Pinpoint the cell where the given text exists, returning its (x, y) midpoint coordinate. 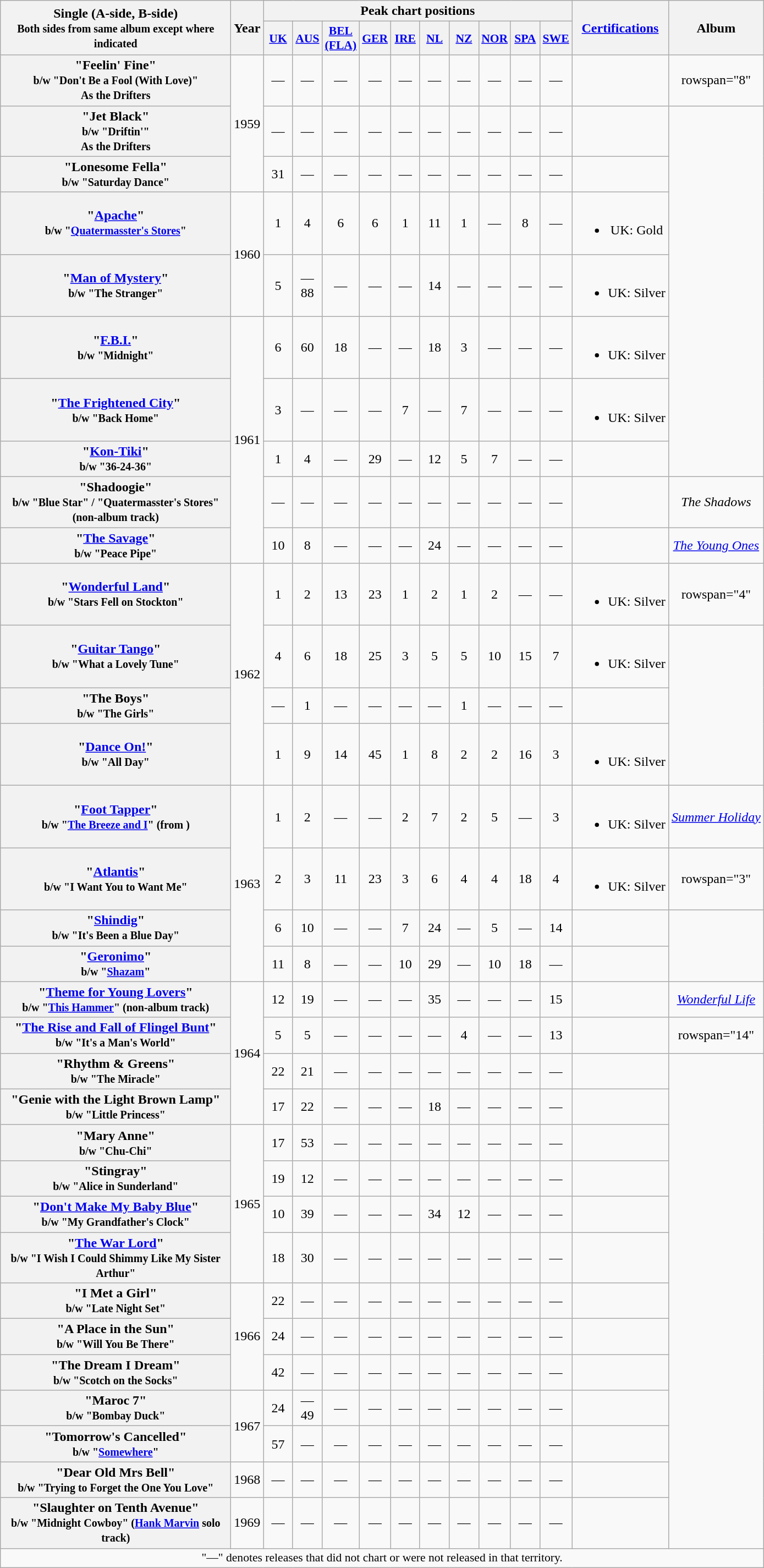
rowspan="14" (716, 1035)
9 (307, 755)
1964 (248, 1053)
60 (307, 348)
"F.B.I."b/w "Midnight" (116, 348)
"Jet Black"b/w "Driftin'"As the Drifters (116, 131)
21 (307, 1071)
35 (435, 999)
SWE (556, 39)
"Theme for Young Lovers"b/w "This Hammer" (non-album track) (116, 999)
1962 (248, 675)
34 (435, 1214)
"Man of Mystery"b/w "The Stranger" (116, 285)
42 (278, 1372)
NOR (494, 39)
30 (307, 1258)
"The Boys" b/w "The Girls" (116, 705)
"—" denotes releases that did not chart or were not released in that territory. (382, 1558)
"A Place in the Sun"b/w "Will You Be There" (116, 1337)
"Feelin' Fine"b/w "Don't Be a Fool (With Love)"As the Drifters (116, 80)
1961 (248, 440)
"Shindig"b/w "It's Been a Blue Day" (116, 928)
AUS (307, 39)
1969 (248, 1523)
"Atlantis"b/w "I Want You to Want Me" (116, 879)
"Genie with the Light Brown Lamp"b/w "Little Princess" (116, 1107)
1960 (248, 254)
39 (307, 1214)
"Apache"b/w "Quatermasster's Stores" (116, 223)
"Lonesome Fella"b/w "Saturday Dance" (116, 174)
Year (248, 28)
1968 (248, 1480)
"The Frightened City"b/w "Back Home" (116, 409)
"Don't Make My Baby Blue"b/w "My Grandfather's Clock" (116, 1214)
SPA (525, 39)
UK: Gold (620, 223)
1966 (248, 1337)
Certifications (620, 28)
Single (A-side, B-side)Both sides from same album except where indicated (116, 28)
"Foot Tapper"b/w "The Breeze and I" (from ) (116, 816)
"Rhythm & Greens"b/w "The Miracle" (116, 1071)
"Mary Anne"b/w "Chu-Chi" (116, 1142)
25 (375, 657)
"Stingray"b/w "Alice in Sunderland" (116, 1178)
GER (375, 39)
BEL (FLA) (341, 39)
UK (278, 39)
1965 (248, 1204)
Wonderful Life (716, 999)
The Shadows (716, 502)
"Dance On!"b/w "All Day" (116, 755)
rowspan="8" (716, 80)
"The Rise and Fall of Flingel Bunt"b/w "It's a Man's World" (116, 1035)
"I Met a Girl"b/w "Late Night Set" (116, 1301)
"The Dream I Dream"b/w "Scotch on the Socks" (116, 1372)
"Kon-Tiki"b/w "36-24-36" (116, 459)
"Shadoogie" b/w "Blue Star" / "Quatermasster's Stores" (non-album track) (116, 502)
45 (375, 755)
rowspan="3" (716, 879)
"Geronimo"b/w "Shazam" (116, 964)
"Guitar Tango"b/w "What a Lovely Tune" (116, 657)
IRE (405, 39)
—88 (307, 285)
31 (278, 174)
1959 (248, 123)
57 (278, 1444)
"Slaughter on Tenth Avenue"b/w "Midnight Cowboy" (Hank Marvin solo track) (116, 1523)
"Dear Old Mrs Bell"b/w "Trying to Forget the One You Love" (116, 1480)
—49 (307, 1408)
"The War Lord"b/w "I Wish I Could Shimmy Like My Sister Arthur" (116, 1258)
1963 (248, 884)
The Young Ones (716, 545)
53 (307, 1142)
Peak chart positions (418, 11)
1967 (248, 1426)
rowspan="4" (716, 594)
"Tomorrow's Cancelled"b/w "Somewhere" (116, 1444)
"Maroc 7"b/w "Bombay Duck" (116, 1408)
"Wonderful Land"b/w "Stars Fell on Stockton" (116, 594)
NZ (464, 39)
NL (435, 39)
Album (716, 28)
"The Savage"b/w "Peace Pipe" (116, 545)
Summer Holiday (716, 816)
16 (525, 755)
